Provide the [x, y] coordinate of the cell's center where the given text is located.  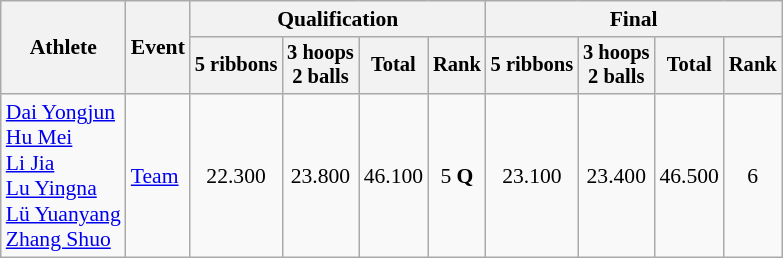
Qualification [338, 19]
Dai YongjunHu MeiLi JiaLu YingnaLü YuanyangZhang Shuo [64, 176]
46.500 [688, 176]
Team [158, 176]
23.400 [616, 176]
46.100 [394, 176]
Athlete [64, 48]
6 [753, 176]
Event [158, 48]
23.800 [320, 176]
5 Q [457, 176]
22.300 [236, 176]
Final [634, 19]
23.100 [532, 176]
